Capture the cell that displays the provided text and extract its [x, y] central coordinate. 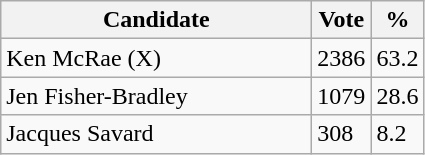
Jacques Savard [156, 134]
28.6 [398, 96]
8.2 [398, 134]
63.2 [398, 58]
Ken McRae (X) [156, 58]
Vote [342, 20]
2386 [342, 58]
Candidate [156, 20]
Jen Fisher-Bradley [156, 96]
% [398, 20]
308 [342, 134]
1079 [342, 96]
